Capture the cell that displays the provided text and extract its (X, Y) central coordinate. 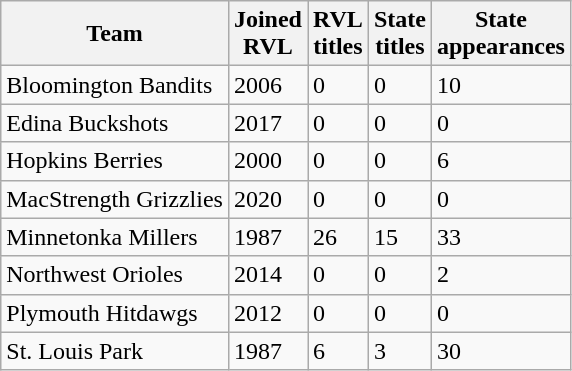
2012 (268, 313)
2000 (268, 161)
St. Louis Park (115, 351)
Statetitles (400, 34)
Edina Buckshots (115, 123)
2020 (268, 199)
2 (500, 275)
Plymouth Hitdawgs (115, 313)
2014 (268, 275)
30 (500, 351)
RVLtitles (338, 34)
Stateappearances (500, 34)
Minnetonka Millers (115, 237)
10 (500, 85)
26 (338, 237)
Bloomington Bandits (115, 85)
MacStrength Grizzlies (115, 199)
15 (400, 237)
2006 (268, 85)
2017 (268, 123)
Northwest Orioles (115, 275)
Team (115, 34)
33 (500, 237)
JoinedRVL (268, 34)
3 (400, 351)
Hopkins Berries (115, 161)
